Return the (X, Y) coordinate for the center point of the cell that contains the specified text.  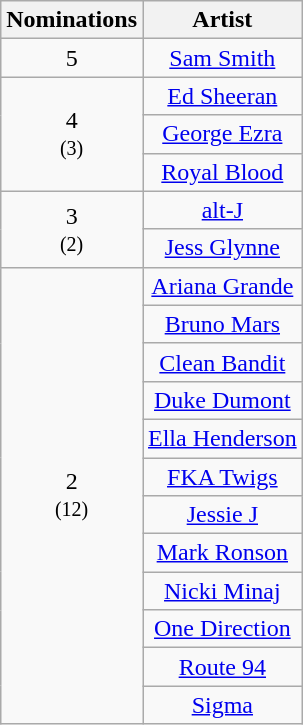
One Direction (222, 629)
Duke Dumont (222, 400)
George Ezra (222, 134)
3(2) (72, 229)
Nicki Minaj (222, 591)
FKA Twigs (222, 477)
Ella Henderson (222, 438)
4(3) (72, 134)
Jessie J (222, 515)
Clean Bandit (222, 362)
Artist (222, 20)
Mark Ronson (222, 553)
Sam Smith (222, 58)
5 (72, 58)
2(12) (72, 496)
Bruno Mars (222, 324)
Route 94 (222, 667)
alt-J (222, 210)
Sigma (222, 705)
Royal Blood (222, 172)
Ariana Grande (222, 286)
Ed Sheeran (222, 96)
Jess Glynne (222, 248)
Nominations (72, 20)
